Scan for the cell matching the given text and deliver its (X, Y) coordinate at center. 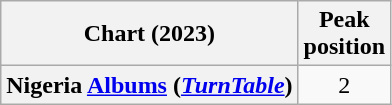
2 (344, 85)
Chart (2023) (150, 34)
Nigeria Albums (TurnTable) (150, 85)
Peakposition (344, 34)
